Locate the cell with the specified text and output its [X, Y] center coordinate. 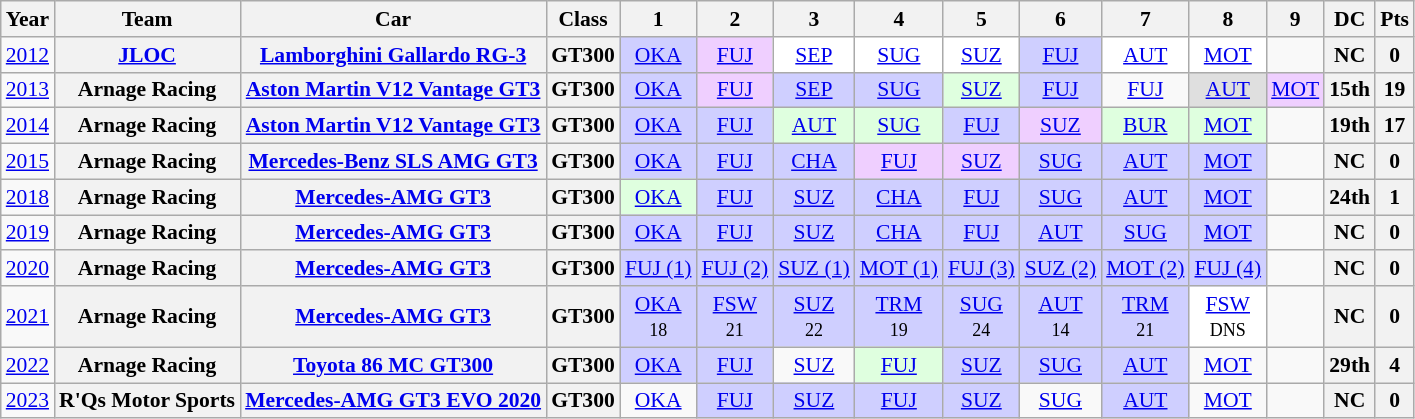
SUZ (1) [814, 269]
Class [583, 19]
Mercedes-AMG GT3 EVO 2020 [393, 401]
2012 [28, 55]
FUJ (2) [736, 269]
R'Qs Motor Sports [147, 401]
SUZ22 [814, 316]
5 [982, 19]
OKA18 [658, 316]
17 [1394, 126]
2018 [28, 197]
29th [1350, 365]
Toyota 86 MC GT300 [393, 365]
24th [1350, 197]
Lamborghini Gallardo RG-3 [393, 55]
2019 [28, 233]
BUR [1145, 126]
FSW21 [736, 316]
SUZ (2) [1060, 269]
Mercedes-Benz SLS AMG GT3 [393, 162]
15th [1350, 90]
FSWDNS [1228, 316]
SUG24 [982, 316]
JLOC [147, 55]
2 [736, 19]
FUJ (1) [658, 269]
9 [1295, 19]
2014 [28, 126]
8 [1228, 19]
7 [1145, 19]
AUT14 [1060, 316]
Team [147, 19]
19 [1394, 90]
Car [393, 19]
Year [28, 19]
2013 [28, 90]
DC [1350, 19]
MOT (1) [899, 269]
Pts [1394, 19]
FUJ (4) [1228, 269]
TRM21 [1145, 316]
2015 [28, 162]
2021 [28, 316]
3 [814, 19]
6 [1060, 19]
2022 [28, 365]
2023 [28, 401]
FUJ (3) [982, 269]
MOT (2) [1145, 269]
19th [1350, 126]
2020 [28, 269]
TRM19 [899, 316]
